Search for the cell housing the specified text and yield its (X, Y) center coordinate. 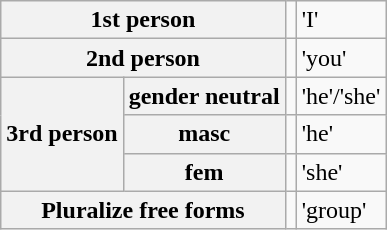
Pluralize free forms (143, 210)
masc (204, 134)
'I' (341, 20)
1st person (143, 20)
fem (204, 172)
'she' (341, 172)
'he'/'she' (341, 96)
2nd person (143, 58)
gender neutral (204, 96)
'group' (341, 210)
'you' (341, 58)
3rd person (62, 134)
'he' (341, 134)
